Scan for the cell matching the given text and deliver its [X, Y] coordinate at center. 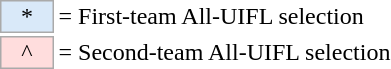
* [27, 16]
^ [27, 52]
